From the cell containing the given text, extract its center point as [x, y] coordinate. 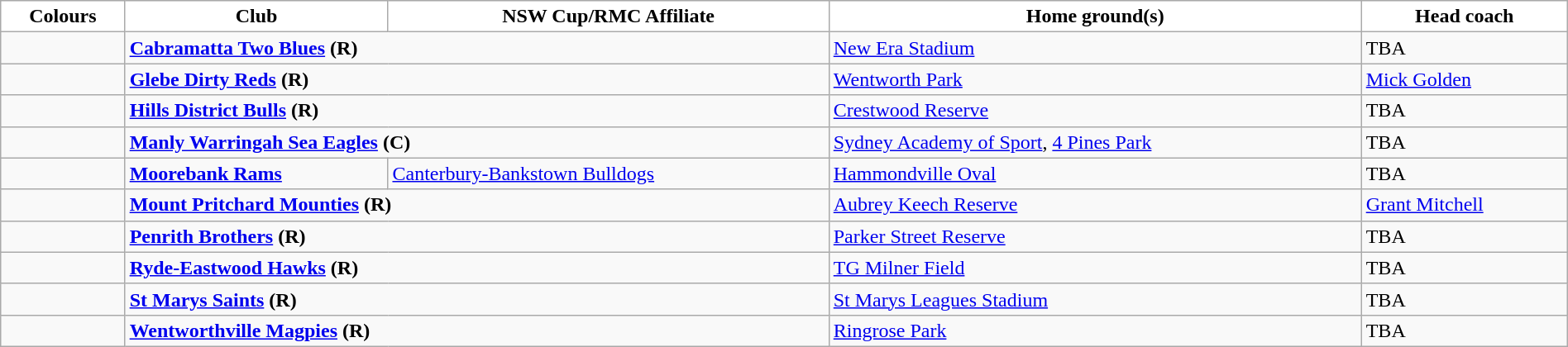
Ringrose Park [1095, 330]
Wentworth Park [1095, 79]
Canterbury-Bankstown Bulldogs [609, 173]
Manly Warringah Sea Eagles (C) [476, 142]
Head coach [1464, 17]
Wentworthville Magpies (R) [476, 330]
Mick Golden [1464, 79]
Cabramatta Two Blues (R) [476, 48]
Mount Pritchard Mounties (R) [476, 205]
New Era Stadium [1095, 48]
Ryde-Eastwood Hawks (R) [476, 268]
Glebe Dirty Reds (R) [476, 79]
St Marys Leagues Stadium [1095, 299]
Club [256, 17]
Hammondville Oval [1095, 173]
TG Milner Field [1095, 268]
Colours [63, 17]
St Marys Saints (R) [476, 299]
Aubrey Keech Reserve [1095, 205]
Home ground(s) [1095, 17]
Sydney Academy of Sport, 4 Pines Park [1095, 142]
Hills District Bulls (R) [476, 111]
Moorebank Rams [256, 173]
Parker Street Reserve [1095, 236]
NSW Cup/RMC Affiliate [609, 17]
Crestwood Reserve [1095, 111]
Grant Mitchell [1464, 205]
Penrith Brothers (R) [476, 236]
